Capture the cell that displays the provided text and extract its (x, y) central coordinate. 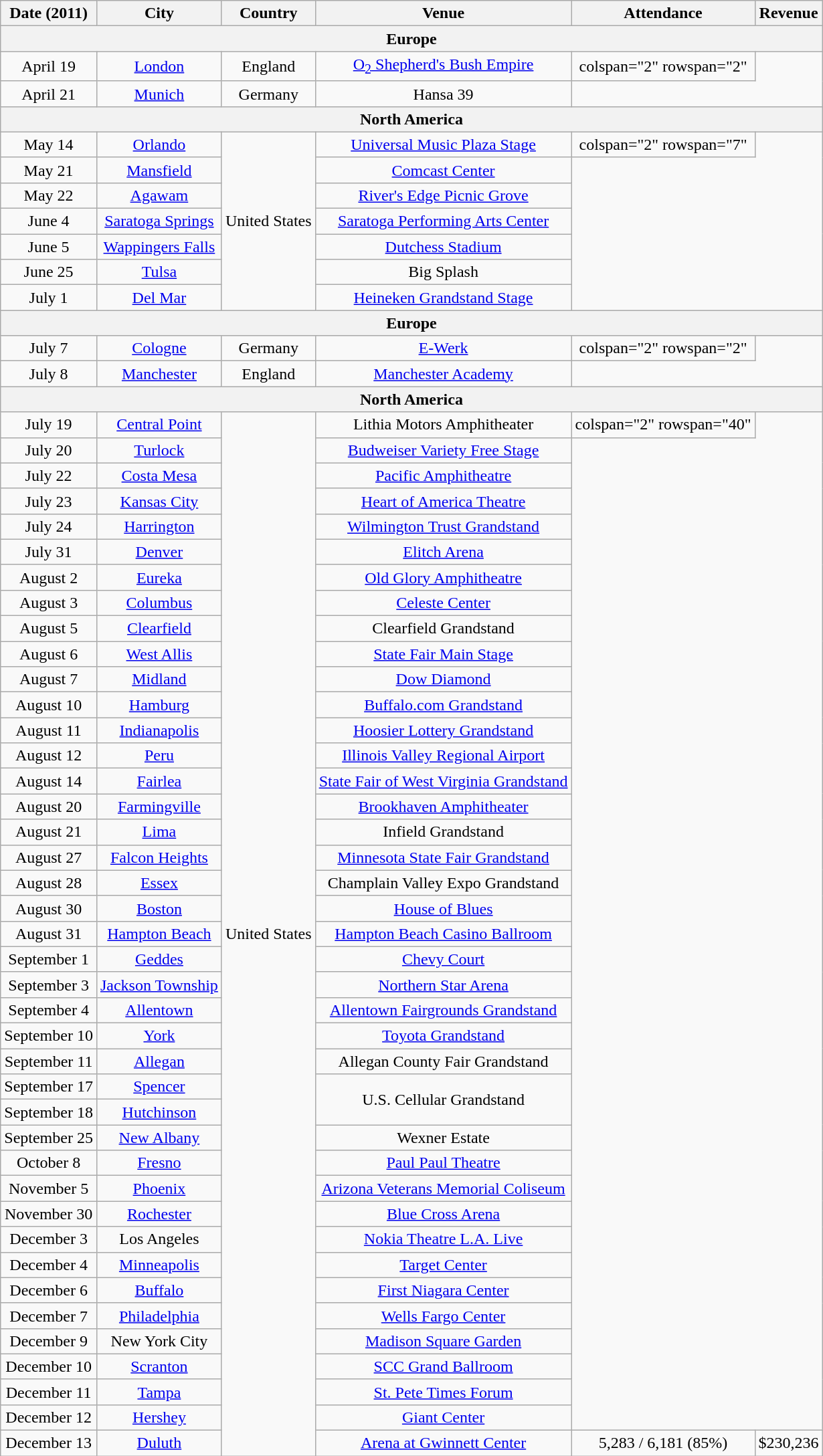
Hampton Beach (159, 934)
State Fair of West Virginia Grandstand (443, 781)
Minnesota State Fair Grandstand (443, 857)
November 30 (49, 1214)
August 14 (49, 781)
Kansas City (159, 501)
West Allis (159, 654)
Lima (159, 832)
June 5 (49, 247)
May 14 (49, 144)
O2 Shepherd's Bush Empire (443, 66)
Falcon Heights (159, 857)
Geddes (159, 959)
Allentown (159, 1010)
August 28 (49, 883)
December 11 (49, 1392)
Clearfield (159, 629)
First Niagara Center (443, 1290)
State Fair Main Stage (443, 654)
Saratoga Springs (159, 221)
August 7 (49, 680)
York (159, 1036)
Arena at Gwinnett Center (443, 1443)
Allegan (159, 1061)
Allegan County Fair Grandstand (443, 1061)
Central Point (159, 425)
Farmingville (159, 807)
New Albany (159, 1138)
Turlock (159, 450)
Costa Mesa (159, 476)
Allentown Fairgrounds Grandstand (443, 1010)
Dutchess Stadium (443, 247)
Comcast Center (443, 170)
Manchester (159, 374)
December 3 (49, 1239)
Cologne (159, 348)
5,283 / 6,181 (85%) (663, 1443)
Duluth (159, 1443)
Northern Star Arena (443, 984)
August 5 (49, 629)
Fresno (159, 1163)
April 19 (49, 66)
September 10 (49, 1036)
May 21 (49, 170)
August 12 (49, 756)
London (159, 66)
August 3 (49, 603)
Elitch Arena (443, 552)
June 25 (49, 272)
Wells Fargo Center (443, 1316)
August 30 (49, 908)
Chevy Court (443, 959)
Hershey (159, 1417)
Peru (159, 756)
November 5 (49, 1188)
City (159, 13)
October 8 (49, 1163)
Wappingers Falls (159, 247)
Arizona Veterans Memorial Coliseum (443, 1188)
Buffalo (159, 1290)
December 7 (49, 1316)
Hoosier Lottery Grandstand (443, 730)
Heart of America Theatre (443, 501)
Revenue (788, 13)
Clearfield Grandstand (443, 629)
Manchester Academy (443, 374)
Wilmington Trust Grandstand (443, 526)
Venue (443, 13)
Buffalo.com Grandstand (443, 705)
Blue Cross Arena (443, 1214)
Jackson Township (159, 984)
June 4 (49, 221)
Munich (159, 94)
Eureka (159, 577)
Agawam (159, 195)
Tampa (159, 1392)
Attendance (663, 13)
Tulsa (159, 272)
Date (2011) (49, 13)
$230,236 (788, 1443)
December 10 (49, 1366)
Heineken Grandstand Stage (443, 298)
September 18 (49, 1112)
colspan="2" rowspan="7" (663, 144)
Toyota Grandstand (443, 1036)
August 6 (49, 654)
December 12 (49, 1417)
Giant Center (443, 1417)
Hampton Beach Casino Ballroom (443, 934)
Paul Paul Theatre (443, 1163)
September 11 (49, 1061)
Champlain Valley Expo Grandstand (443, 883)
December 9 (49, 1341)
August 20 (49, 807)
Country (268, 13)
Essex (159, 883)
Big Splash (443, 272)
Fairlea (159, 781)
July 19 (49, 425)
Saratoga Performing Arts Center (443, 221)
St. Pete Times Forum (443, 1392)
July 31 (49, 552)
Denver (159, 552)
Indianapolis (159, 730)
July 20 (49, 450)
August 11 (49, 730)
River's Edge Picnic Grove (443, 195)
Dow Diamond (443, 680)
Del Mar (159, 298)
Old Glory Amphitheatre (443, 577)
December 6 (49, 1290)
Rochester (159, 1214)
Illinois Valley Regional Airport (443, 756)
Philadelphia (159, 1316)
July 24 (49, 526)
Harrington (159, 526)
May 22 (49, 195)
Madison Square Garden (443, 1341)
July 22 (49, 476)
U.S. Cellular Grandstand (443, 1100)
Brookhaven Amphitheater (443, 807)
September 4 (49, 1010)
Nokia Theatre L.A. Live (443, 1239)
E-Werk (443, 348)
Hamburg (159, 705)
Phoenix (159, 1188)
Pacific Amphitheatre (443, 476)
July 7 (49, 348)
July 1 (49, 298)
December 4 (49, 1265)
Boston (159, 908)
September 17 (49, 1087)
Hansa 39 (443, 94)
Infield Grandstand (443, 832)
colspan="2" rowspan="40" (663, 425)
August 10 (49, 705)
August 31 (49, 934)
April 21 (49, 94)
July 8 (49, 374)
Celeste Center (443, 603)
Universal Music Plaza Stage (443, 144)
August 21 (49, 832)
Scranton (159, 1366)
August 27 (49, 857)
September 1 (49, 959)
Minneapolis (159, 1265)
House of Blues (443, 908)
December 13 (49, 1443)
Budweiser Variety Free Stage (443, 450)
Target Center (443, 1265)
New York City (159, 1341)
Los Angeles (159, 1239)
SCC Grand Ballroom (443, 1366)
Wexner Estate (443, 1138)
Columbus (159, 603)
July 23 (49, 501)
August 2 (49, 577)
September 25 (49, 1138)
Midland (159, 680)
Hutchinson (159, 1112)
Lithia Motors Amphitheater (443, 425)
Spencer (159, 1087)
Orlando (159, 144)
Mansfield (159, 170)
September 3 (49, 984)
